From the cell containing the given text, extract its center point as [x, y] coordinate. 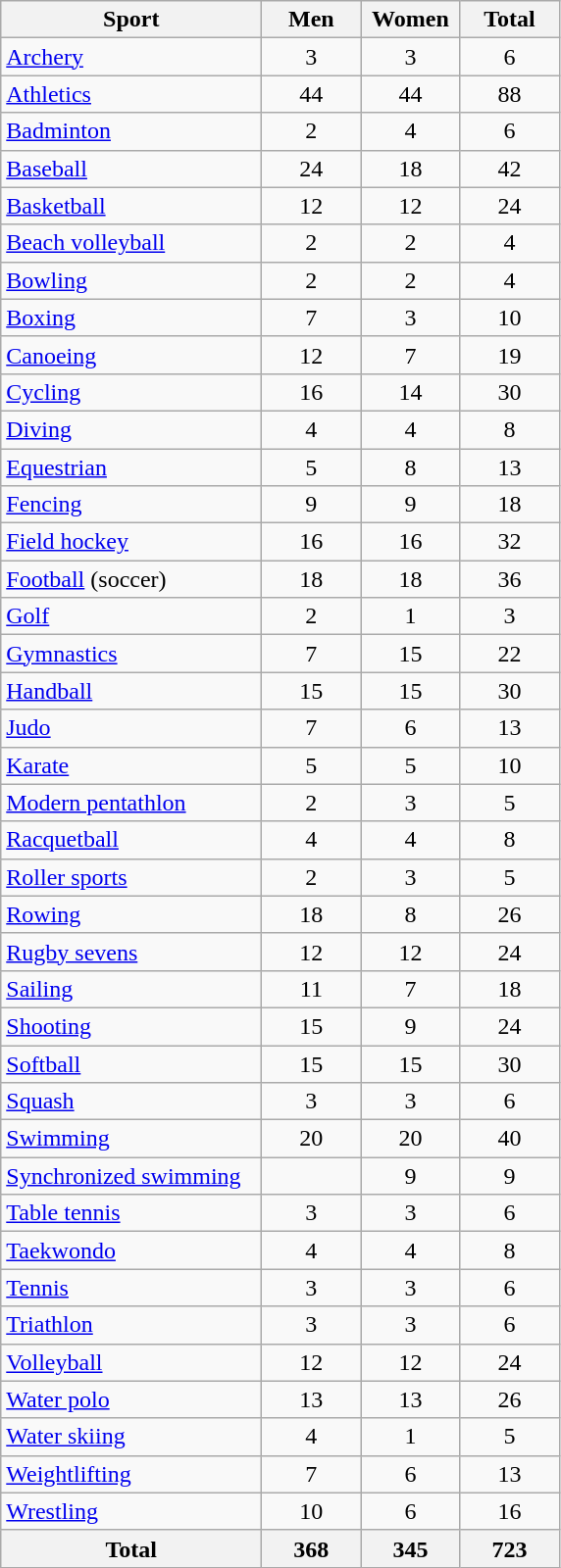
Bowling [131, 280]
Rowing [131, 914]
Sport [131, 20]
Water polo [131, 1399]
Weightlifting [131, 1474]
345 [410, 1548]
Roller sports [131, 877]
Men [312, 20]
Athletics [131, 94]
Sailing [131, 989]
36 [510, 579]
Softball [131, 1063]
Handball [131, 691]
Golf [131, 616]
32 [510, 542]
Badminton [131, 131]
40 [510, 1139]
42 [510, 169]
Baseball [131, 169]
Modern pentathlon [131, 803]
88 [510, 94]
22 [510, 654]
Football (soccer) [131, 579]
Volleyball [131, 1362]
Table tennis [131, 1213]
Karate [131, 765]
14 [410, 392]
Shooting [131, 1026]
Basketball [131, 206]
Boxing [131, 318]
Racquetball [131, 840]
Beach volleyball [131, 243]
Rugby sevens [131, 952]
Triathlon [131, 1325]
Diving [131, 429]
Archery [131, 57]
Equestrian [131, 467]
Women [410, 20]
723 [510, 1548]
Synchronized swimming [131, 1176]
Cycling [131, 392]
Field hockey [131, 542]
Taekwondo [131, 1250]
Canoeing [131, 355]
Squash [131, 1102]
Gymnastics [131, 654]
Tennis [131, 1288]
Judo [131, 728]
11 [312, 989]
Water skiing [131, 1437]
Swimming [131, 1139]
Fencing [131, 505]
Wrestling [131, 1511]
368 [312, 1548]
19 [510, 355]
